Pinpoint the cell where the given text exists, returning its (x, y) midpoint coordinate. 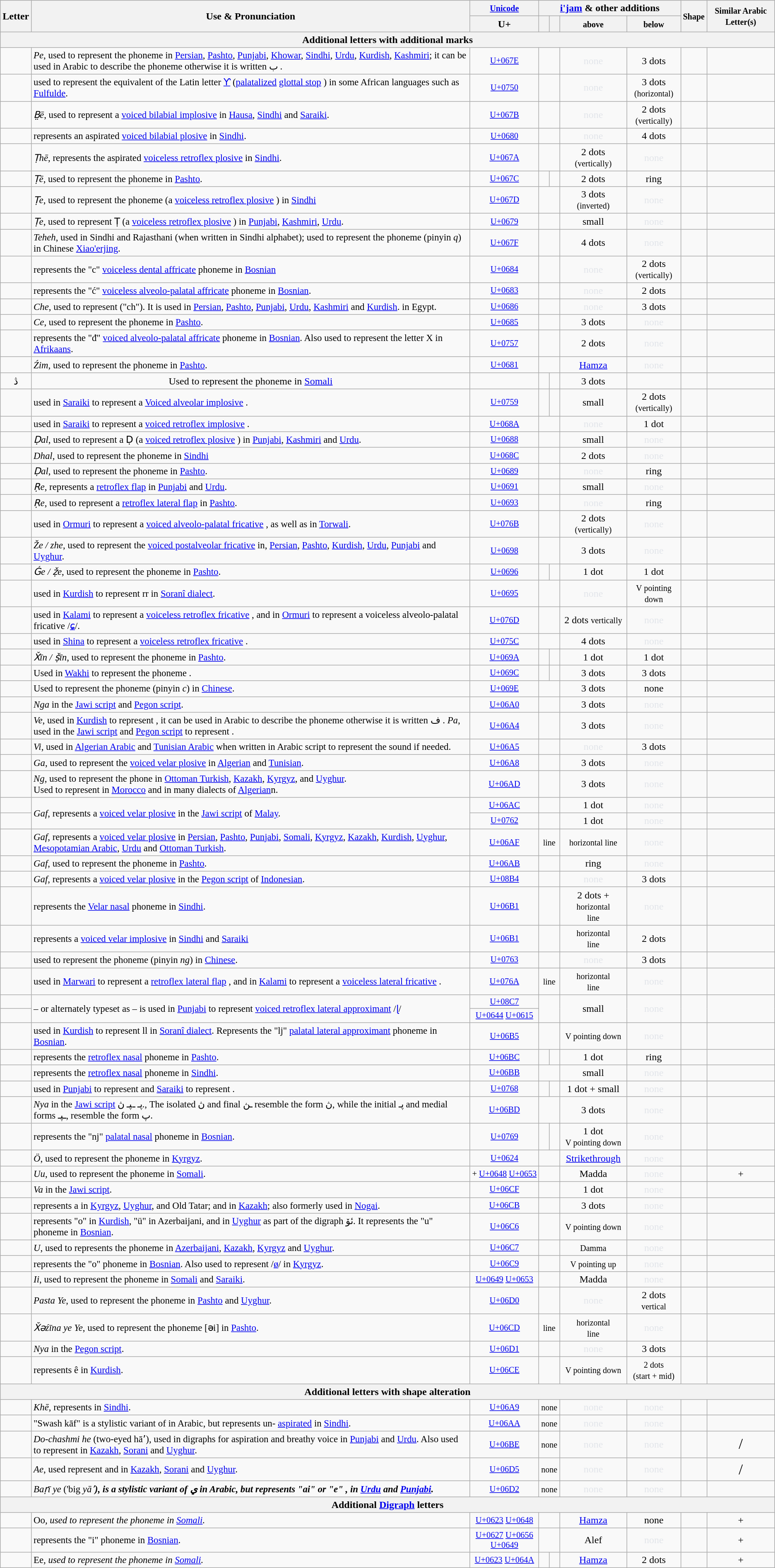
U+06BB (504, 1073)
U+06CE (504, 1371)
used in Ormuri to represent a voiced alveolo-palatal fricative , as well as in Torwali. (251, 524)
represents the "đ" voiced alveolo-palatal affricate phoneme in Bosnian. Also used to represent the letter X in Afrikaans. (251, 343)
– or alternately typeset as – is used in Punjabi to represent voiced retroflex lateral approximant /ɭ/ (251, 1009)
U+06C9 (504, 1263)
U+069E (504, 689)
Ce, used to represent the phoneme in Pashto. (251, 322)
Similar Arabic Letter(s) (741, 16)
U+0691 (504, 487)
Khē, represents in Sindhi. (251, 1407)
X̌əźīna ye Ye, used to represent the phoneme [əi] in Pashto. (251, 1328)
1 dot + small (594, 1089)
X̌īn / ṣ̌īn, used to represent the phoneme in Pashto. (251, 657)
V pointing up (594, 1263)
+ U+0648 U+0653 (504, 1174)
U+069C (504, 673)
represents "o" in Kurdish, "ü" in Azerbaijani, and in Uyghur as part of the digraph ئۆ. It represents the "u" phoneme in Bosnian. (251, 1227)
Ng, used to represent the phone in Ottoman Turkish, Kazakh, Kyrgyz, and Uyghur.Used to represent in Morocco and in many dialects of Algeriann. (251, 784)
U+076D (504, 620)
Unicode (504, 8)
Ṭē, used to represent the phoneme in Pashto. (251, 179)
used in Kurdish to represent rr in Soranî dialect. (251, 593)
below (654, 24)
Used to represent the phoneme (pinyin c) in Chinese. (251, 689)
U+067B (504, 115)
used in Kalami to represent a voiceless retroflex fricative , and in Ormuri to represent a voiceless alveolo-palatal fricative /ɕ/. (251, 620)
U+0759 (504, 402)
U+068A (504, 424)
U+0680 (504, 136)
U+06BD (504, 1110)
2 dots + horizontal line (594, 906)
represents the "c" voiceless dental affricate phoneme in Bosnian (251, 270)
Gaf, represents a voiced velar plosive in the Pegon script of Indonesian. (251, 879)
Additional letters with shape alteration (387, 1392)
2 dots (start + mid) (654, 1371)
U+06A9 (504, 1407)
U+075C (504, 641)
Uu, used to represent the phoneme in Somali. (251, 1174)
used to represent the phoneme (pinyin ng) in Chinese. (251, 960)
U+06D5 (504, 1469)
U+08B4 (504, 879)
Ae, used represent and in Kazakh, Sorani and Uyghur. (251, 1469)
U+0684 (504, 270)
U+067C (504, 179)
U+067F (504, 243)
U+06A5 (504, 747)
U+06CD (504, 1328)
represents a voiced velar implosive in Sindhi and Saraiki (251, 939)
U+06AD (504, 784)
U+0757 (504, 343)
U+06BE (504, 1444)
used in Punjabi to represent and Saraiki to represent . (251, 1089)
U+06B5 (504, 1036)
U+0763 (504, 960)
U+06CB (504, 1205)
Ee, used to represent the phoneme in Somali. (251, 1560)
U+0750 (504, 88)
Additional Digraph letters (387, 1505)
U+06D0 (504, 1300)
Va in the Jawi script. (251, 1189)
represents the "ć" voiceless alveolo-palatal affricate phoneme in Bosnian. (251, 291)
used to represent the equivalent of the Latin letter Ƴ (palatalized glottal stop ) in some African languages such as Fulfulde. (251, 88)
U+06AF (504, 843)
used in Marwari to represent a retroflex lateral flap , and in Kalami to represent a voiceless lateral fricative . (251, 981)
ڎ (16, 381)
Ṭe, used to represent Ṭ (a voiceless retroflex plosive ) in Punjabi, Kashmiri, Urdu. (251, 221)
"Swash kāf" is a stylistic variant of in Arabic, but represents un- aspirated in Sindhi. (251, 1423)
U+06A8 (504, 763)
Ṭhē, represents the aspirated voiceless retroflex plosive in Sindhi. (251, 157)
represents the retroflex nasal phoneme in Sindhi. (251, 1073)
Teheh, used in Sindhi and Rajasthani (when written in Sindhi alphabet); used to represent the phoneme (pinyin q) in Chinese Xiao'erjing. (251, 243)
U+0695 (504, 593)
Ṛe, used to represent a retroflex lateral flap in Pashto. (251, 502)
represents the "i" phoneme in Bosnian. (251, 1540)
U+0698 (504, 551)
Baṛī ye ('big yāʼ), is a stylistic variant of ي in Arabic, but represents "ai" or "e" , in Urdu and Punjabi. (251, 1489)
Used in Wakhi to represent the phoneme . (251, 673)
U+06C7 (504, 1248)
U+06A4 (504, 726)
U+06D2 (504, 1489)
U+06AA (504, 1423)
U+0696 (504, 572)
U+0624 (504, 1158)
represents an aspirated voiced bilabial plosive in Sindhi. (251, 136)
Ḍal, used to represent a Ḍ (a voiced retroflex plosive ) in Punjabi, Kashmiri and Urdu. (251, 439)
represents a in Kyrgyz, Uyghur, and Old Tatar; and in Kazakh; also formerly used in Nogai. (251, 1205)
Nga in the Jawi script and Pegon script. (251, 704)
2 dots vertical (654, 1300)
U+0681 (504, 365)
Used to represent the phoneme in Somali (251, 381)
U+076B (504, 524)
represents the Velar nasal phoneme in Sindhi. (251, 906)
Ṭe, used to represent the phoneme (a voiceless retroflex plosive ) in Sindhi (251, 200)
Use & Pronunciation (251, 16)
U+0649 U+0653 (504, 1279)
U+06AB (504, 863)
U+0623 U+0648 (504, 1520)
Gaf, represents a voiced velar plosive in the Jawi script of Malay. (251, 813)
Gaf, used to represent the phoneme in Pashto. (251, 863)
i'jam & other additions (610, 8)
Shape (694, 16)
U+067A (504, 157)
used in Kurdish to represent ll in Soranî dialect. Represents the "lj" palatal lateral approximant phoneme in Bosnian. (251, 1036)
Dhal, used to represent the phoneme in Sindhi (251, 455)
U+076A (504, 981)
U+06CF (504, 1189)
U+0627 U+0656 U+0649 (504, 1540)
U+0688 (504, 439)
U+0683 (504, 291)
U+067D (504, 200)
used in Saraiki to represent a Voiced alveolar implosive . (251, 402)
U+06A0 (504, 704)
U+067E (504, 61)
U+0623 U+064A (504, 1560)
Strikethrough (594, 1158)
U+0693 (504, 502)
Alef (594, 1540)
U+0762 (504, 821)
U, used to represents the phoneme in Azerbaijani, Kazakh, Kyrgyz and Uyghur. (251, 1248)
Ṛe, represents a retroflex flap in Punjabi and Urdu. (251, 487)
U+0769 (504, 1136)
U+069A (504, 657)
U+06AC (504, 805)
Nya in the Pegon script. (251, 1349)
3 dots (horizontal) (654, 88)
B̤ē, used to represent a voiced bilabial implosive in Hausa, Sindhi and Saraiki. (251, 115)
Źim, used to represent the phoneme in Pashto. (251, 365)
Che, used to represent ("ch"). It is used in Persian, Pashto, Punjabi, Urdu, Kashmiri and Kurdish. in Egypt. (251, 307)
U+0679 (504, 221)
U+06BC (504, 1057)
U+06D1 (504, 1349)
U+08C7 (504, 1002)
1 dot V pointing down (594, 1136)
Ö, used to represent the phoneme in Kyrgyz. (251, 1158)
Additional letters with additional marks (387, 40)
represents ê in Kurdish. (251, 1371)
Pasta Ye, used to represent the phoneme in Pashto and Uyghur. (251, 1300)
Vi, used in Algerian Arabic and Tunisian Arabic when written in Arabic script to represent the sound if needed. (251, 747)
Ǵe / ẓ̌e, used to represent the phoneme in Pashto. (251, 572)
used in Saraiki to represent a voiced retroflex implosive . (251, 424)
3 dots (inverted) (594, 200)
U+0686 (504, 307)
above (594, 24)
represents the "nj" palatal nasal phoneme in Bosnian. (251, 1136)
Letter (16, 16)
U+06C6 (504, 1227)
represents the "o" phoneme in Bosnian. Also used to represent /ø/ in Kyrgyz. (251, 1263)
Ḍal, used to represent the phoneme in Pashto. (251, 471)
U+0644 U+0615 (504, 1016)
U+0768 (504, 1089)
Damma (594, 1248)
Ii, used to represent the phoneme in Somali and Saraiki. (251, 1279)
U+0689 (504, 471)
U+068C (504, 455)
U+ (504, 24)
U+0685 (504, 322)
represents the retroflex nasal phoneme in Pashto. (251, 1057)
used in Shina to represent a voiceless retroflex fricative . (251, 641)
2 dots vertically (594, 620)
Oo, used to represent the phoneme in Somali. (251, 1520)
Že / zhe, used to represent the voiced postalveolar fricative in, Persian, Pashto, Kurdish, Urdu, Punjabi and Uyghur. (251, 551)
Ga, used to represent the voiced velar plosive in Algerian and Tunisian. (251, 763)
